Locate the cell with the specified text and output its (X, Y) center coordinate. 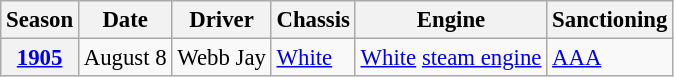
AAA (610, 58)
Webb Jay (222, 58)
1905 (40, 58)
White (313, 58)
Driver (222, 20)
Engine (451, 20)
Date (125, 20)
Sanctioning (610, 20)
August 8 (125, 58)
Chassis (313, 20)
White steam engine (451, 58)
Season (40, 20)
